From the cell containing the given text, extract its center point as (x, y) coordinate. 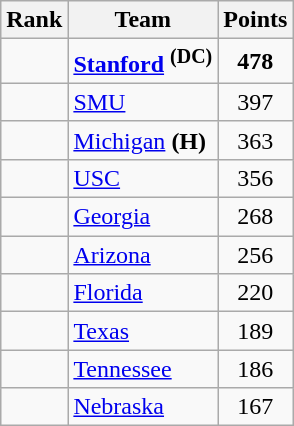
189 (256, 331)
Georgia (143, 217)
Stanford (DC) (143, 62)
Team (143, 20)
186 (256, 369)
Tennessee (143, 369)
167 (256, 407)
Nebraska (143, 407)
Arizona (143, 255)
Texas (143, 331)
356 (256, 178)
363 (256, 140)
SMU (143, 102)
USC (143, 178)
397 (256, 102)
Points (256, 20)
256 (256, 255)
Florida (143, 293)
Michigan (H) (143, 140)
Rank (34, 20)
268 (256, 217)
478 (256, 62)
220 (256, 293)
